From the cell containing the given text, extract its center point as (X, Y) coordinate. 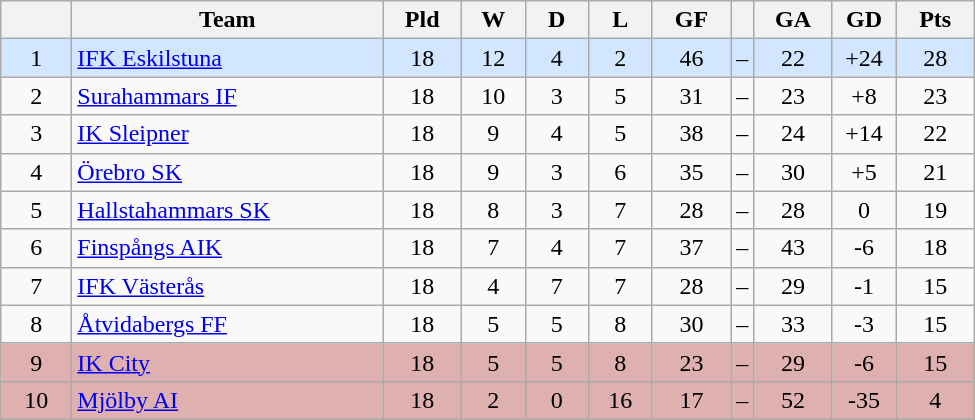
1 (36, 58)
IFK Eskilstuna (228, 58)
Åtvidabergs FF (228, 324)
21 (936, 172)
GD (864, 20)
38 (692, 134)
35 (692, 172)
31 (692, 96)
IK City (228, 362)
Hallstahammars SK (228, 210)
+14 (864, 134)
-35 (864, 400)
IFK Västerås (228, 286)
Surahammars IF (228, 96)
Pld (422, 20)
17 (692, 400)
16 (621, 400)
33 (794, 324)
+8 (864, 96)
24 (794, 134)
Team (228, 20)
Pts (936, 20)
52 (794, 400)
19 (936, 210)
GA (794, 20)
Mjölby AI (228, 400)
46 (692, 58)
IK Sleipner (228, 134)
D (557, 20)
43 (794, 248)
Örebro SK (228, 172)
37 (692, 248)
+5 (864, 172)
+24 (864, 58)
Finspångs AIK (228, 248)
GF (692, 20)
L (621, 20)
-1 (864, 286)
W (493, 20)
-3 (864, 324)
12 (493, 58)
